Detect which cell encompasses the target text, then output its [x, y] center coordinate. 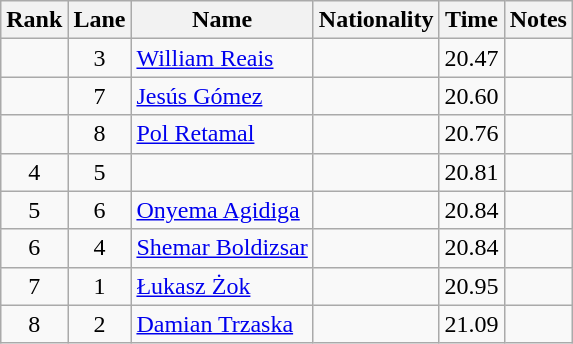
Łukasz Żok [222, 286]
3 [100, 58]
Pol Retamal [222, 134]
Name [222, 20]
20.76 [472, 134]
20.47 [472, 58]
20.60 [472, 96]
20.95 [472, 286]
William Reais [222, 58]
1 [100, 286]
Notes [538, 20]
2 [100, 324]
Onyema Agidiga [222, 210]
20.81 [472, 172]
Jesús Gómez [222, 96]
21.09 [472, 324]
Nationality [376, 20]
Damian Trzaska [222, 324]
Time [472, 20]
Rank [34, 20]
Shemar Boldizsar [222, 248]
Lane [100, 20]
